Capture the cell that displays the provided text and extract its (x, y) central coordinate. 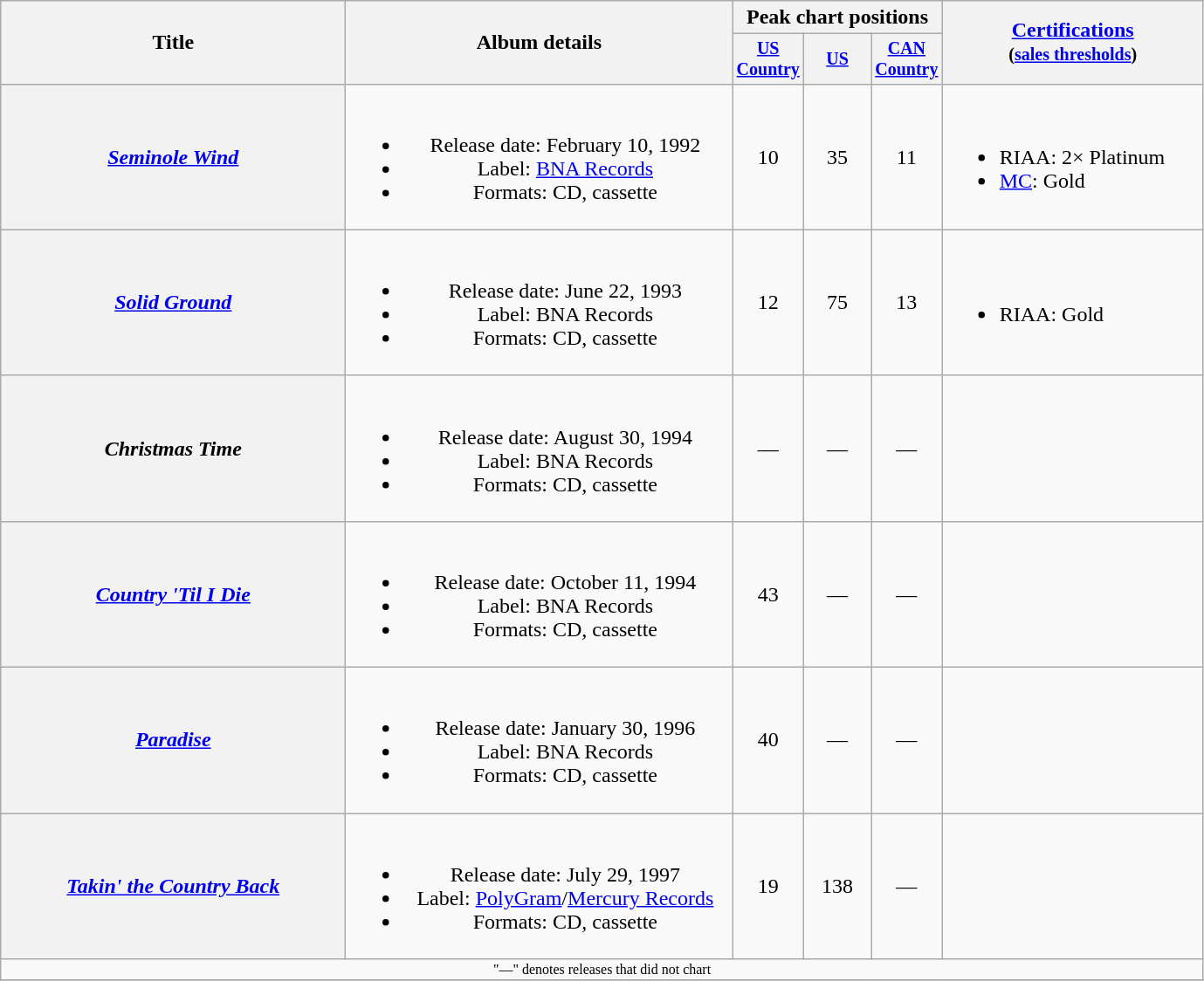
US (838, 59)
Paradise (173, 740)
138 (838, 887)
RIAA: 2× PlatinumMC: Gold (1072, 157)
Release date: July 29, 1997Label: PolyGram/Mercury RecordsFormats: CD, cassette (540, 887)
12 (768, 302)
35 (838, 157)
Takin' the Country Back (173, 887)
Release date: October 11, 1994Label: BNA RecordsFormats: CD, cassette (540, 593)
Release date: August 30, 1994Label: BNA RecordsFormats: CD, cassette (540, 449)
Title (173, 43)
Solid Ground (173, 302)
Peak chart positions (837, 17)
Release date: February 10, 1992Label: BNA RecordsFormats: CD, cassette (540, 157)
"—" denotes releases that did not chart (602, 970)
Release date: January 30, 1996Label: BNA RecordsFormats: CD, cassette (540, 740)
Release date: June 22, 1993Label: BNA RecordsFormats: CD, cassette (540, 302)
Country 'Til I Die (173, 593)
13 (907, 302)
CAN Country (907, 59)
US Country (768, 59)
11 (907, 157)
40 (768, 740)
Certifications(sales thresholds) (1072, 43)
75 (838, 302)
19 (768, 887)
RIAA: Gold (1072, 302)
43 (768, 593)
Seminole Wind (173, 157)
Album details (540, 43)
Christmas Time (173, 449)
10 (768, 157)
